For the text-containing cell, return its midpoint in [X, Y] coordinate format. 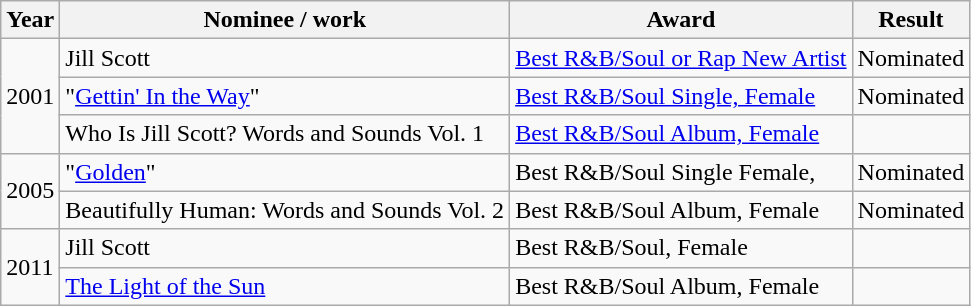
The Light of the Sun [285, 286]
2011 [30, 267]
2001 [30, 96]
Best R&B/Soul Single Female, [681, 172]
"Golden" [285, 172]
Nominee / work [285, 20]
Best R&B/Soul, Female [681, 248]
Who Is Jill Scott? Words and Sounds Vol. 1 [285, 134]
Beautifully Human: Words and Sounds Vol. 2 [285, 210]
Year [30, 20]
2005 [30, 191]
Result [911, 20]
Award [681, 20]
Best R&B/Soul or Rap New Artist [681, 58]
"Gettin' In the Way" [285, 96]
Best R&B/Soul Single, Female [681, 96]
